Pinpoint the cell where the given text exists, returning its (x, y) midpoint coordinate. 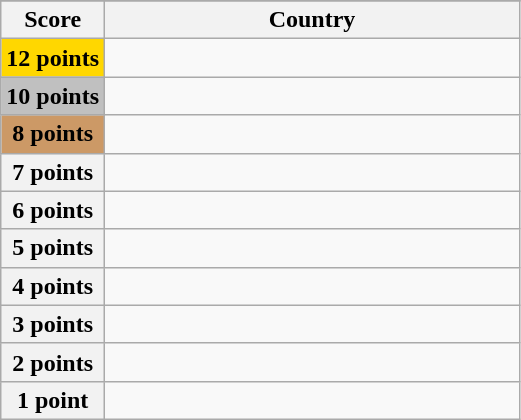
Score (53, 20)
10 points (53, 96)
7 points (53, 172)
5 points (53, 248)
6 points (53, 210)
8 points (53, 134)
3 points (53, 324)
1 point (53, 400)
4 points (53, 286)
Country (312, 20)
2 points (53, 362)
12 points (53, 58)
